Locate the cell with the specified text and output its (X, Y) center coordinate. 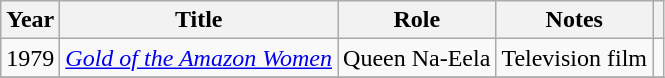
1979 (30, 58)
Title (199, 20)
Year (30, 20)
Television film (574, 58)
Notes (574, 20)
Role (417, 20)
Gold of the Amazon Women (199, 58)
Queen Na-Eela (417, 58)
